For the text-containing cell, return its midpoint in [X, Y] coordinate format. 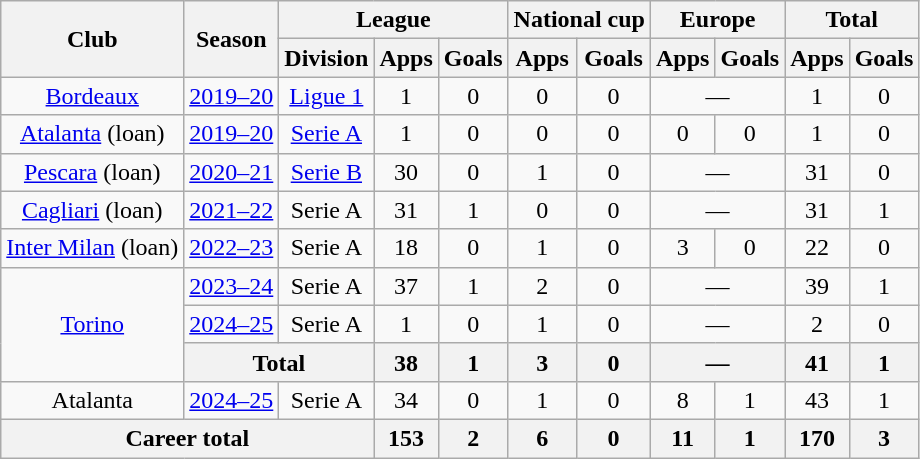
Ligue 1 [326, 96]
34 [406, 400]
18 [406, 248]
39 [817, 286]
Cagliari (loan) [92, 210]
2021–22 [232, 210]
Inter Milan (loan) [92, 248]
2020–21 [232, 172]
League [394, 20]
Atalanta (loan) [92, 134]
Serie B [326, 172]
38 [406, 362]
Career total [188, 438]
Season [232, 39]
Bordeaux [92, 96]
Atalanta [92, 400]
6 [542, 438]
30 [406, 172]
170 [817, 438]
2023–24 [232, 286]
National cup [579, 20]
22 [817, 248]
153 [406, 438]
11 [683, 438]
Europe [718, 20]
Torino [92, 324]
8 [683, 400]
2022–23 [232, 248]
Pescara (loan) [92, 172]
Division [326, 58]
37 [406, 286]
43 [817, 400]
41 [817, 362]
Club [92, 39]
